Output the [x, y] coordinate of the center of the cell containing the given text.  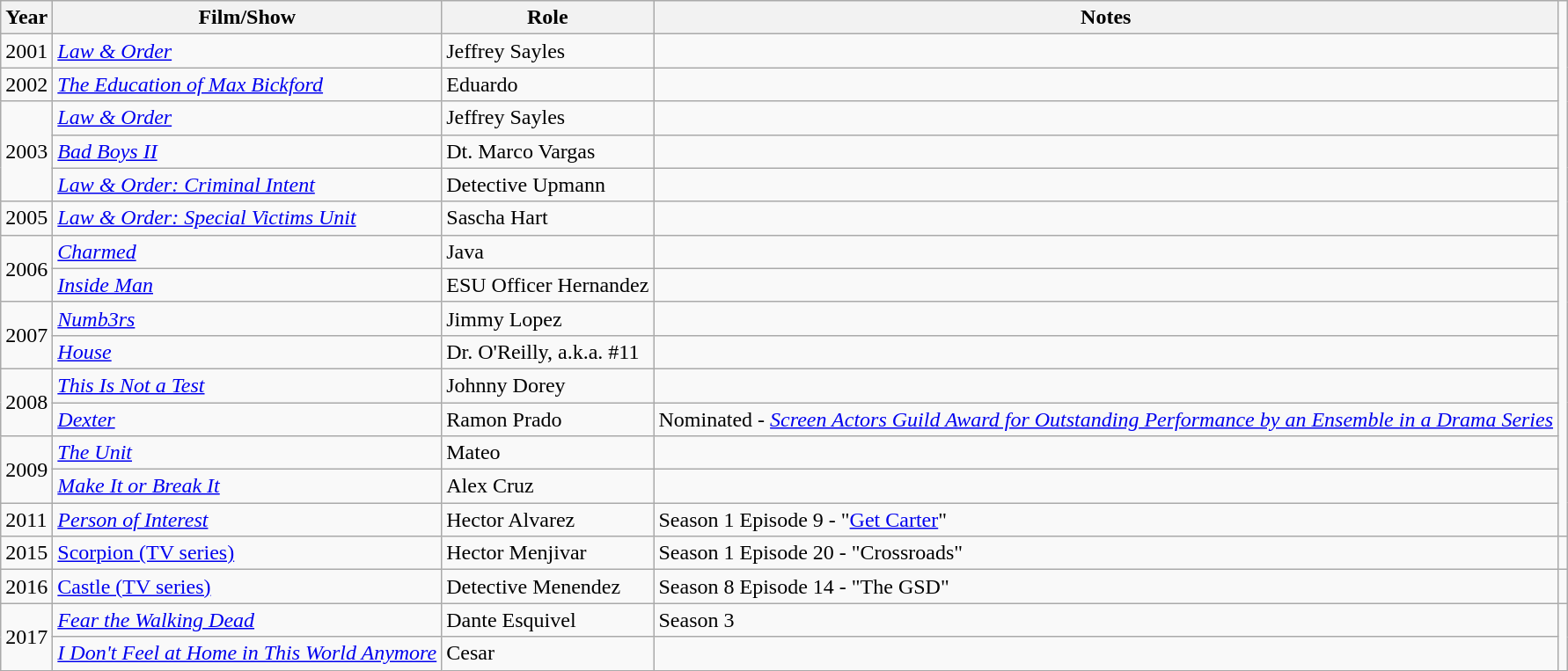
Season 8 Episode 14 - "The GSD" [1106, 587]
Bad Boys II [247, 151]
Johnny Dorey [547, 385]
2017 [26, 637]
2015 [26, 553]
Dt. Marco Vargas [547, 151]
House [247, 352]
Nominated - Screen Actors Guild Award for Outstanding Performance by an Ensemble in a Drama Series [1106, 419]
2011 [26, 520]
Inside Man [247, 285]
Person of Interest [247, 520]
The Education of Max Bickford [247, 84]
ESU Officer Hernandez [547, 285]
Detective Menendez [547, 587]
Law & Order: Criminal Intent [247, 185]
2002 [26, 84]
Notes [1106, 18]
Year [26, 18]
Castle (TV series) [247, 587]
Hector Menjivar [547, 553]
Law & Order: Special Victims Unit [247, 218]
Hector Alvarez [547, 520]
2007 [26, 335]
2009 [26, 470]
Jimmy Lopez [547, 318]
This Is Not a Test [247, 385]
Season 1 Episode 20 - "Crossroads" [1106, 553]
2008 [26, 402]
Film/Show [247, 18]
Make It or Break It [247, 486]
Dexter [247, 419]
2005 [26, 218]
2001 [26, 51]
Detective Upmann [547, 185]
Scorpion (TV series) [247, 553]
Eduardo [547, 84]
2016 [26, 587]
Alex Cruz [547, 486]
Season 1 Episode 9 - "Get Carter" [1106, 520]
Dr. O'Reilly, a.k.a. #11 [547, 352]
I Don't Feel at Home in This World Anymore [247, 653]
The Unit [247, 453]
2003 [26, 151]
Cesar [547, 653]
Charmed [247, 252]
Numb3rs [247, 318]
Fear the Walking Dead [247, 620]
Ramon Prado [547, 419]
Java [547, 252]
Season 3 [1106, 620]
Dante Esquivel [547, 620]
Mateo [547, 453]
Sascha Hart [547, 218]
2006 [26, 268]
Role [547, 18]
